Provide the (x, y) coordinate of the cell's center where the given text is located.  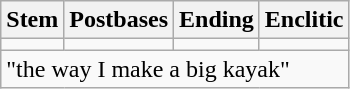
Postbases (119, 20)
Stem (32, 20)
Ending (217, 20)
"the way I make a big kayak" (175, 69)
Enclitic (304, 20)
